Search for the cell housing the specified text and yield its [X, Y] center coordinate. 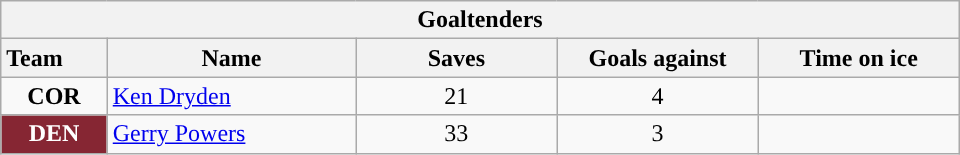
Saves [456, 58]
Ken Dryden [232, 96]
Team [54, 58]
33 [456, 134]
Time on ice [858, 58]
3 [658, 134]
Gerry Powers [232, 134]
COR [54, 96]
21 [456, 96]
4 [658, 96]
Goaltenders [480, 20]
Name [232, 58]
DEN [54, 134]
Goals against [658, 58]
